Output the [X, Y] coordinate of the center of the cell containing the given text.  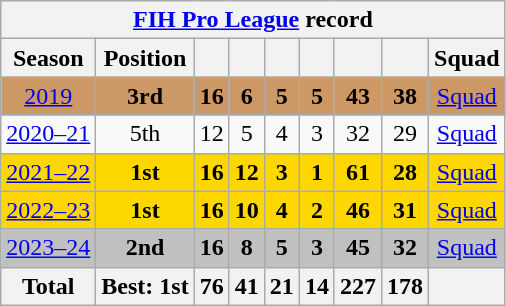
6 [246, 96]
178 [406, 286]
61 [358, 172]
1 [316, 172]
2nd [145, 248]
Position [145, 58]
43 [358, 96]
2021–22 [48, 172]
3rd [145, 96]
Total [48, 286]
38 [406, 96]
FIH Pro League record [253, 20]
227 [358, 286]
21 [282, 286]
2022–23 [48, 210]
2019 [48, 96]
5th [145, 134]
28 [406, 172]
76 [212, 286]
46 [358, 210]
Best: 1st [145, 286]
45 [358, 248]
10 [246, 210]
41 [246, 286]
8 [246, 248]
31 [406, 210]
2 [316, 210]
14 [316, 286]
2023–24 [48, 248]
2020–21 [48, 134]
Season [48, 58]
29 [406, 134]
